Extract the [x, y] coordinate from the center of the cell holding the provided text.  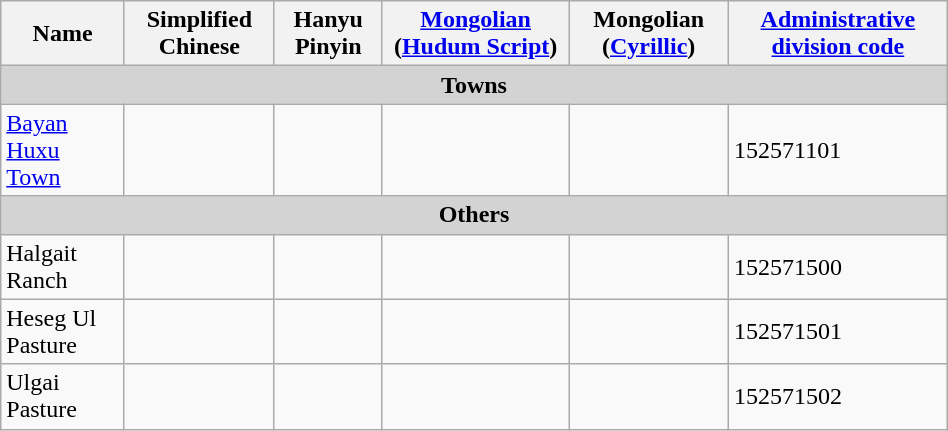
Simplified Chinese [199, 34]
152571101 [838, 150]
Heseg Ul Pasture [63, 332]
Administrative division code [838, 34]
Ulgai Pasture [63, 396]
Hanyu Pinyin [328, 34]
Others [474, 215]
Name [63, 34]
Towns [474, 85]
Mongolian (Hudum Script) [475, 34]
152571502 [838, 396]
152571500 [838, 266]
152571501 [838, 332]
Halgait Ranch [63, 266]
Bayan Huxu Town [63, 150]
Mongolian (Cyrillic) [649, 34]
